Return (X, Y) of the center of cell containing provided text 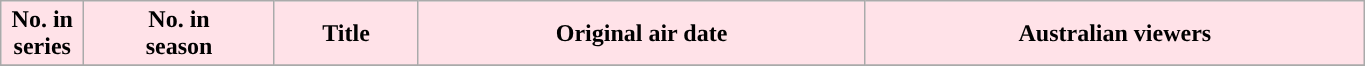
No. inseason (179, 34)
No. inseries (42, 34)
Title (346, 34)
Original air date (642, 34)
Australian viewers (1114, 34)
